Extract the (X, Y) coordinate from the center of the cell holding the provided text.  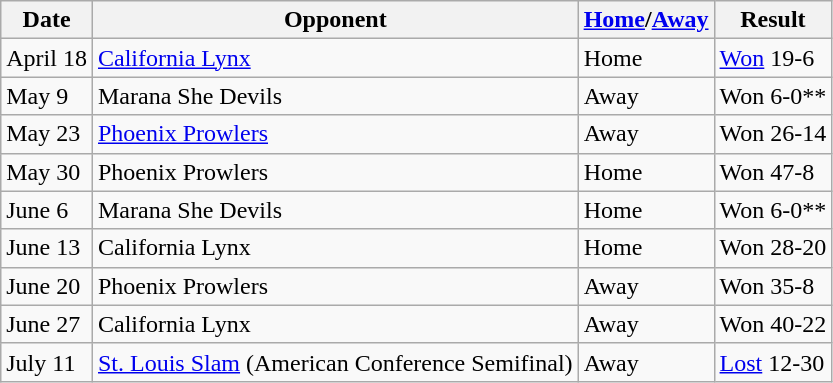
May 23 (47, 134)
Won 26-14 (773, 134)
June 27 (47, 324)
May 30 (47, 172)
Won 28-20 (773, 248)
Opponent (335, 20)
June 13 (47, 248)
May 9 (47, 96)
Won 19-6 (773, 58)
Home/Away (646, 20)
St. Louis Slam (American Conference Semifinal) (335, 362)
Date (47, 20)
Won 35-8 (773, 286)
April 18 (47, 58)
June 6 (47, 210)
Lost 12-30 (773, 362)
Won 47-8 (773, 172)
June 20 (47, 286)
Won 40-22 (773, 324)
Result (773, 20)
July 11 (47, 362)
